Output the [x, y] coordinate of the center of the cell containing the given text.  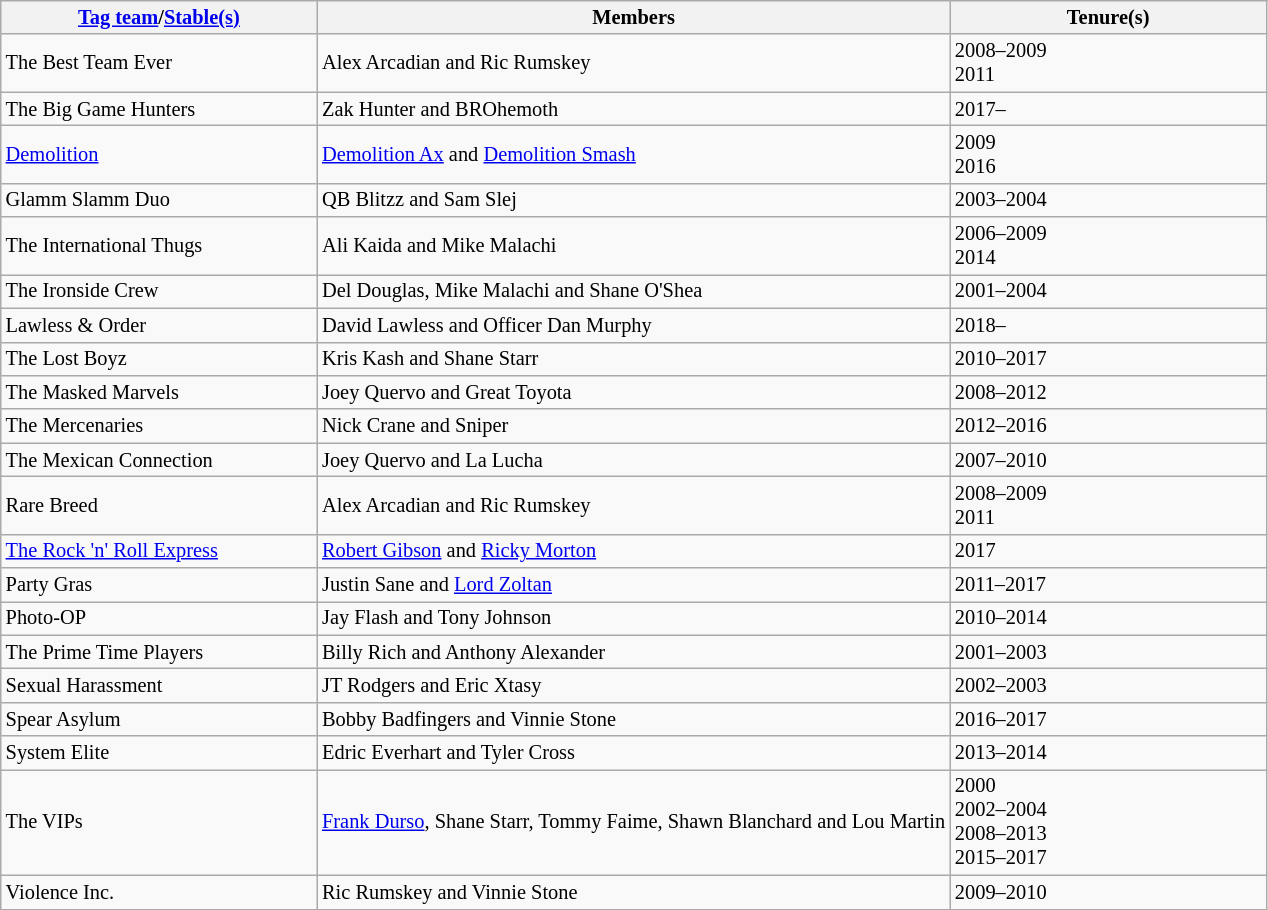
2010–2014 [1108, 618]
Rare Breed [159, 505]
The Mercenaries [159, 426]
2002–2003 [1108, 685]
2010–2017 [1108, 359]
The Lost Boyz [159, 359]
The Big Game Hunters [159, 109]
Robert Gibson and Ricky Morton [634, 551]
Kris Kash and Shane Starr [634, 359]
The International Thugs [159, 246]
Spear Asylum [159, 719]
Ric Rumskey and Vinnie Stone [634, 892]
Zak Hunter and BROhemoth [634, 109]
2011–2017 [1108, 585]
The Rock 'n' Roll Express [159, 551]
2017– [1108, 109]
The Mexican Connection [159, 460]
Tag team/Stable(s) [159, 17]
Billy Rich and Anthony Alexander [634, 652]
2009–2010 [1108, 892]
Frank Durso, Shane Starr, Tommy Faime, Shawn Blanchard and Lou Martin [634, 822]
Joey Quervo and Great Toyota [634, 392]
Demolition Ax and Demolition Smash [634, 154]
2008–2012 [1108, 392]
Members [634, 17]
Violence Inc. [159, 892]
Party Gras [159, 585]
Nick Crane and Sniper [634, 426]
Del Douglas, Mike Malachi and Shane O'Shea [634, 291]
2003–2004 [1108, 200]
20002002–20042008–20132015–2017 [1108, 822]
Jay Flash and Tony Johnson [634, 618]
2007–2010 [1108, 460]
QB Blitzz and Sam Slej [634, 200]
2001–2004 [1108, 291]
The Best Team Ever [159, 63]
Demolition [159, 154]
2001–2003 [1108, 652]
Lawless & Order [159, 325]
Tenure(s) [1108, 17]
2017 [1108, 551]
2006–20092014 [1108, 246]
David Lawless and Officer Dan Murphy [634, 325]
The Ironside Crew [159, 291]
The Masked Marvels [159, 392]
Photo-OP [159, 618]
The Prime Time Players [159, 652]
2016–2017 [1108, 719]
Sexual Harassment [159, 685]
Justin Sane and Lord Zoltan [634, 585]
JT Rodgers and Eric Xtasy [634, 685]
Ali Kaida and Mike Malachi [634, 246]
Joey Quervo and La Lucha [634, 460]
System Elite [159, 753]
20092016 [1108, 154]
2018– [1108, 325]
2012–2016 [1108, 426]
The VIPs [159, 822]
2013–2014 [1108, 753]
Glamm Slamm Duo [159, 200]
Bobby Badfingers and Vinnie Stone [634, 719]
Edric Everhart and Tyler Cross [634, 753]
